Locate the cell with the specified text and output its [x, y] center coordinate. 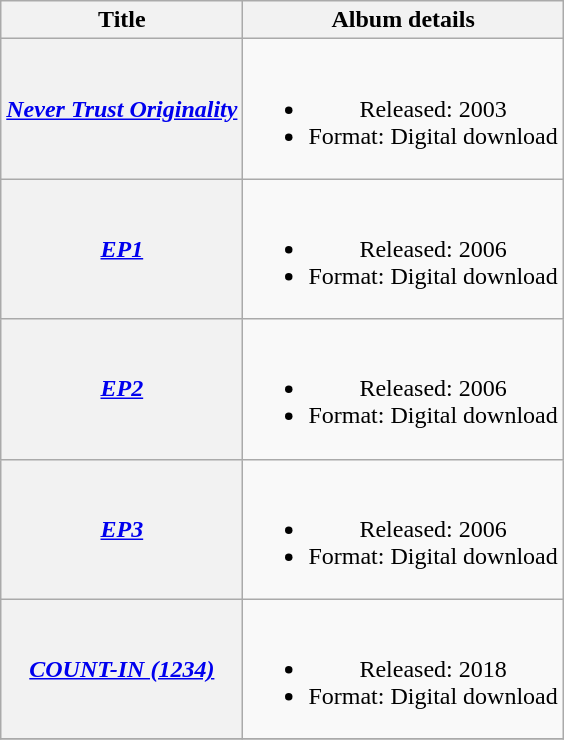
Never Trust Originality [122, 109]
COUNT-IN (1234) [122, 669]
EP2 [122, 389]
Released: 2018Format: Digital download [403, 669]
Title [122, 20]
EP1 [122, 249]
Released: 2003Format: Digital download [403, 109]
Album details [403, 20]
EP3 [122, 529]
